Detect which cell encompasses the target text, then output its [x, y] center coordinate. 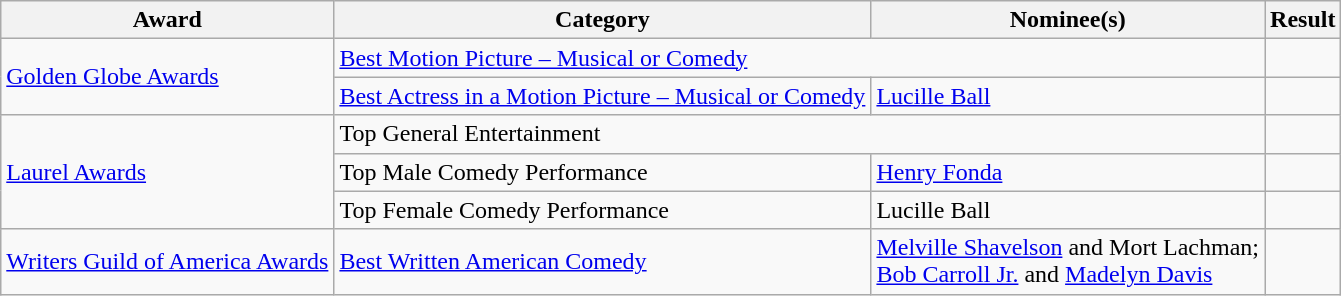
Nominee(s) [1068, 20]
Result [1303, 20]
Golden Globe Awards [168, 77]
Laurel Awards [168, 172]
Top Female Comedy Performance [602, 210]
Award [168, 20]
Henry Fonda [1068, 172]
Top General Entertainment [800, 134]
Best Motion Picture – Musical or Comedy [800, 58]
Top Male Comedy Performance [602, 172]
Best Written American Comedy [602, 262]
Best Actress in a Motion Picture – Musical or Comedy [602, 96]
Category [602, 20]
Writers Guild of America Awards [168, 262]
Melville Shavelson and Mort Lachman; Bob Carroll Jr. and Madelyn Davis [1068, 262]
